Scan for the cell matching the given text and deliver its [X, Y] coordinate at center. 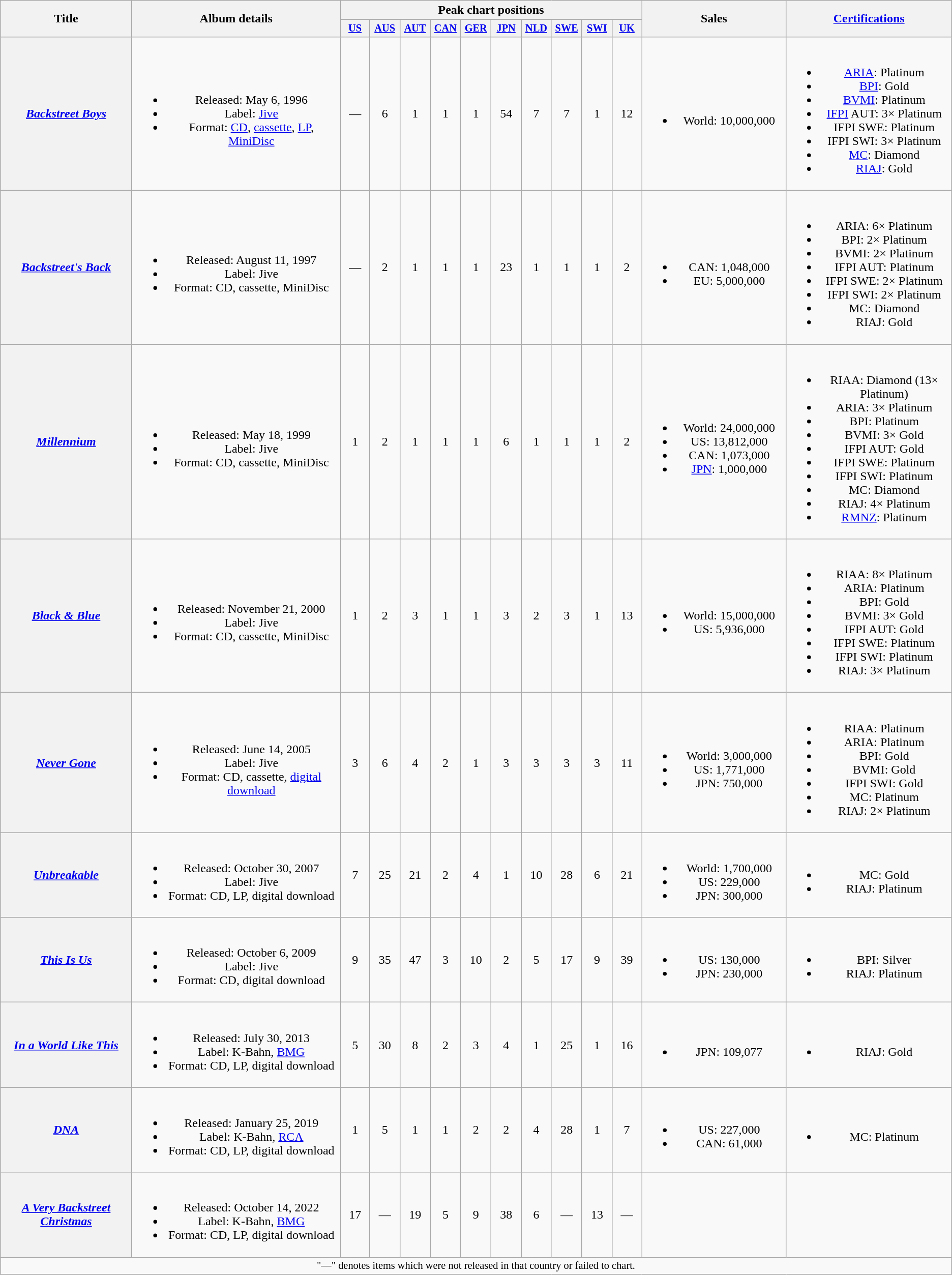
NLD [537, 28]
Released: June 14, 2005Label: JiveFormat: CD, cassette, digital download [236, 763]
23 [507, 268]
Released: October 30, 2007Label: JiveFormat: CD, LP, digital download [236, 875]
54 [507, 113]
World: 3,000,000US: 1,771,000JPN: 750,000 [714, 763]
World: 10,000,000 [714, 113]
Certifications [869, 19]
DNA [66, 1130]
MC: Platinum [869, 1130]
AUT [415, 28]
30 [384, 1045]
Released: October 14, 2022Label: K-Bahn, BMGFormat: CD, LP, digital download [236, 1214]
AUS [384, 28]
Millennium [66, 441]
Released: October 6, 2009Label: JiveFormat: CD, digital download [236, 960]
JPN [507, 28]
US [355, 28]
Backstreet's Back [66, 268]
MC: GoldRIAJ: Platinum [869, 875]
UK [627, 28]
GER [476, 28]
In a World Like This [66, 1045]
12 [627, 113]
US: 227,000CAN: 61,000 [714, 1130]
Released: July 30, 2013Label: K-Bahn, BMGFormat: CD, LP, digital download [236, 1045]
JPN: 109,077 [714, 1045]
35 [384, 960]
SWE [567, 28]
Sales [714, 19]
Unbreakable [66, 875]
38 [507, 1214]
39 [627, 960]
Never Gone [66, 763]
16 [627, 1045]
Released: January 25, 2019Label: K-Bahn, RCAFormat: CD, LP, digital download [236, 1130]
RIAJ: Gold [869, 1045]
47 [415, 960]
ARIA: PlatinumBPI: GoldBVMI: PlatinumIFPI AUT: 3× PlatinumIFPI SWE: PlatinumIFPI SWI: 3× PlatinumMC: DiamondRIAJ: Gold [869, 113]
19 [415, 1214]
Released: May 18, 1999Label: JiveFormat: CD, cassette, MiniDisc [236, 441]
11 [627, 763]
BPI: SilverRIAJ: Platinum [869, 960]
World: 24,000,000US: 13,812,000CAN: 1,073,000JPN: 1,000,000 [714, 441]
Released: August 11, 1997Label: JiveFormat: CD, cassette, MiniDisc [236, 268]
CAN: 1,048,000EU: 5,000,000 [714, 268]
Released: November 21, 2000Label: JiveFormat: CD, cassette, MiniDisc [236, 616]
RIAA: PlatinumARIA: PlatinumBPI: GoldBVMI: GoldIFPI SWI: GoldMC: PlatinumRIAJ: 2× Platinum [869, 763]
Album details [236, 19]
Backstreet Boys [66, 113]
Black & Blue [66, 616]
US: 130,000JPN: 230,000 [714, 960]
SWI [597, 28]
This Is Us [66, 960]
A Very Backstreet Christmas [66, 1214]
CAN [445, 28]
ARIA: 6× PlatinumBPI: 2× PlatinumBVMI: 2× PlatinumIFPI AUT: PlatinumIFPI SWE: 2× PlatinumIFPI SWI: 2× PlatinumMC: DiamondRIAJ: Gold [869, 268]
World: 1,700,000US: 229,000JPN: 300,000 [714, 875]
8 [415, 1045]
Title [66, 19]
Released: May 6, 1996Label: JiveFormat: CD, cassette, LP, MiniDisc [236, 113]
World: 15,000,000US: 5,936,000 [714, 616]
RIAA: 8× PlatinumARIA: PlatinumBPI: GoldBVMI: 3× GoldIFPI AUT: GoldIFPI SWE: PlatinumIFPI SWI: PlatinumRIAJ: 3× Platinum [869, 616]
"—" denotes items which were not released in that country or failed to chart. [476, 1266]
Peak chart positions [491, 10]
